Provide the (x, y) coordinate of the cell's center where the given text is located.  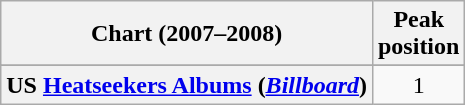
Chart (2007–2008) (187, 34)
US Heatseekers Albums (Billboard) (187, 85)
1 (418, 85)
Peakposition (418, 34)
